Determine the [X, Y] coordinate at the center of the cell enclosing the given text.  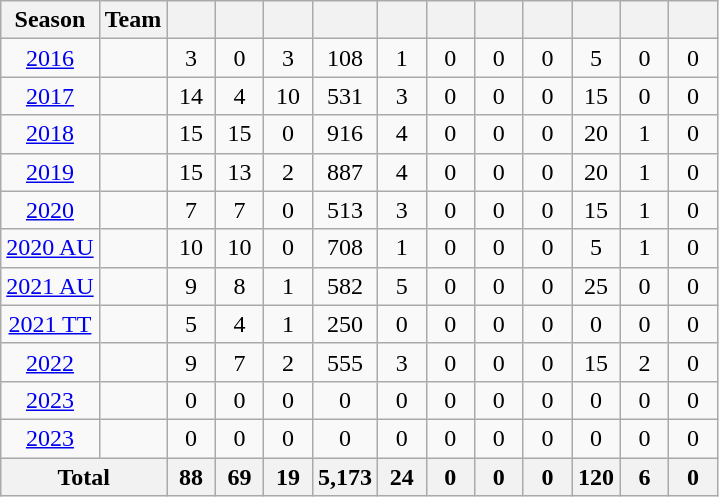
6 [644, 477]
108 [344, 58]
250 [344, 324]
2016 [50, 58]
887 [344, 172]
Season [50, 20]
120 [596, 477]
8 [240, 286]
513 [344, 210]
Total [84, 477]
2020 [50, 210]
2018 [50, 134]
24 [402, 477]
2022 [50, 362]
2021 AU [50, 286]
708 [344, 248]
2020 AU [50, 248]
69 [240, 477]
25 [596, 286]
88 [192, 477]
555 [344, 362]
531 [344, 96]
5,173 [344, 477]
14 [192, 96]
Team [133, 20]
2021 TT [50, 324]
2017 [50, 96]
916 [344, 134]
582 [344, 286]
19 [288, 477]
2019 [50, 172]
13 [240, 172]
